Detect which cell encompasses the target text, then output its (x, y) center coordinate. 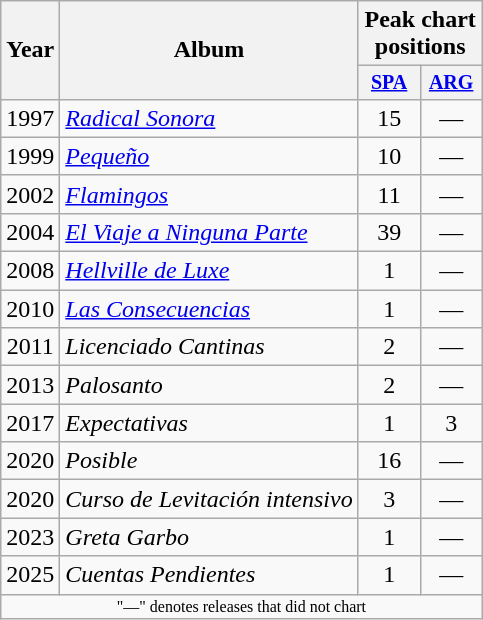
2008 (30, 271)
2013 (30, 385)
SPA (389, 82)
16 (389, 461)
Flamingos (209, 194)
Hellville de Luxe (209, 271)
Year (30, 50)
Album (209, 50)
2011 (30, 347)
Pequeño (209, 156)
2004 (30, 232)
Cuentas Pendientes (209, 575)
1999 (30, 156)
Greta Garbo (209, 537)
1997 (30, 118)
Peak chart positions (420, 34)
15 (389, 118)
Expectativas (209, 423)
Las Consecuencias (209, 309)
ARG (451, 82)
2010 (30, 309)
"—" denotes releases that did not chart (242, 606)
Palosanto (209, 385)
El Viaje a Ninguna Parte (209, 232)
2017 (30, 423)
Curso de Levitación intensivo (209, 499)
10 (389, 156)
2023 (30, 537)
Radical Sonora (209, 118)
11 (389, 194)
Posible (209, 461)
Licenciado Cantinas (209, 347)
2025 (30, 575)
39 (389, 232)
2002 (30, 194)
